For the text-containing cell, return its midpoint in (X, Y) coordinate format. 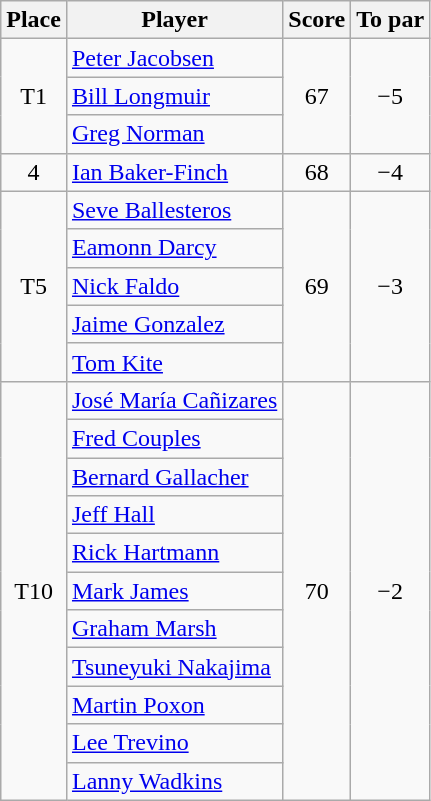
Greg Norman (174, 134)
4 (34, 172)
−4 (390, 172)
Fred Couples (174, 438)
José María Cañizares (174, 400)
Eamonn Darcy (174, 248)
Jeff Hall (174, 515)
Place (34, 20)
67 (317, 96)
Ian Baker-Finch (174, 172)
Lee Trevino (174, 743)
T1 (34, 96)
Tsuneyuki Nakajima (174, 667)
Mark James (174, 591)
Nick Faldo (174, 286)
−2 (390, 590)
Peter Jacobsen (174, 58)
Bernard Gallacher (174, 477)
Tom Kite (174, 362)
Graham Marsh (174, 629)
T5 (34, 286)
−3 (390, 286)
Martin Poxon (174, 705)
T10 (34, 590)
Lanny Wadkins (174, 781)
Jaime Gonzalez (174, 324)
68 (317, 172)
70 (317, 590)
To par (390, 20)
−5 (390, 96)
Score (317, 20)
Player (174, 20)
69 (317, 286)
Seve Ballesteros (174, 210)
Bill Longmuir (174, 96)
Rick Hartmann (174, 553)
